Pinpoint the cell where the given text exists, returning its [X, Y] midpoint coordinate. 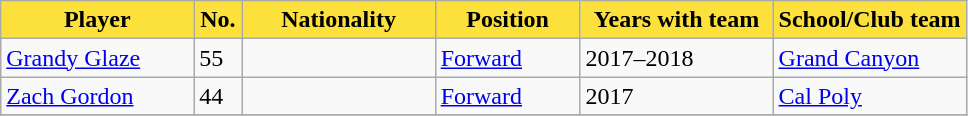
School/Club team [870, 20]
Nationality [338, 20]
Zach Gordon [98, 96]
2017–2018 [676, 58]
Grand Canyon [870, 58]
2017 [676, 96]
55 [218, 58]
Position [508, 20]
Player [98, 20]
Years with team [676, 20]
Grandy Glaze [98, 58]
44 [218, 96]
Cal Poly [870, 96]
No. [218, 20]
